Output the [x, y] coordinate of the center of the cell containing the given text.  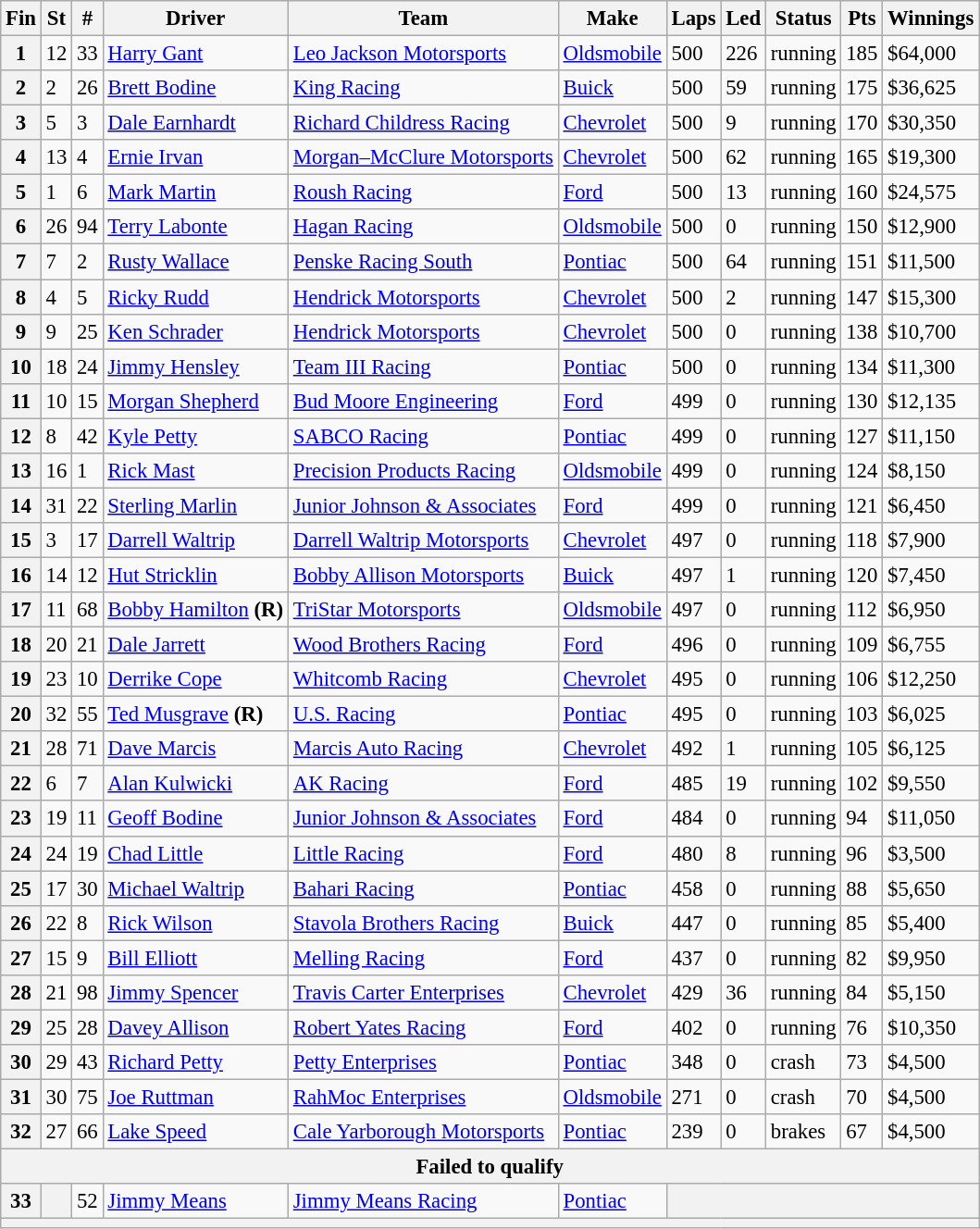
$64,000 [931, 54]
43 [87, 1062]
Leo Jackson Motorsports [423, 54]
103 [862, 714]
124 [862, 471]
Alan Kulwicki [195, 784]
$6,025 [931, 714]
$11,300 [931, 366]
Hut Stricklin [195, 575]
Dave Marcis [195, 749]
Rick Mast [195, 471]
484 [694, 819]
120 [862, 575]
73 [862, 1062]
Whitcomb Racing [423, 679]
36 [744, 993]
Failed to qualify [490, 1167]
485 [694, 784]
Fin [21, 19]
Chad Little [195, 853]
165 [862, 157]
$11,050 [931, 819]
Darrell Waltrip Motorsports [423, 540]
$7,450 [931, 575]
Joe Ruttman [195, 1097]
$8,150 [931, 471]
Derrike Cope [195, 679]
$7,900 [931, 540]
$9,950 [931, 958]
402 [694, 1027]
$9,550 [931, 784]
138 [862, 331]
$3,500 [931, 853]
$6,755 [931, 645]
Little Racing [423, 853]
70 [862, 1097]
$30,350 [931, 123]
$6,125 [931, 749]
121 [862, 505]
76 [862, 1027]
$11,500 [931, 262]
Brett Bodine [195, 88]
62 [744, 157]
$10,350 [931, 1027]
$10,700 [931, 331]
85 [862, 923]
Winnings [931, 19]
AK Racing [423, 784]
Status [803, 19]
239 [694, 1132]
$15,300 [931, 297]
Marcis Auto Racing [423, 749]
437 [694, 958]
Dale Earnhardt [195, 123]
105 [862, 749]
109 [862, 645]
82 [862, 958]
71 [87, 749]
Jimmy Means Racing [423, 1201]
Lake Speed [195, 1132]
Bahari Racing [423, 888]
59 [744, 88]
68 [87, 610]
$12,135 [931, 401]
Make [613, 19]
Driver [195, 19]
SABCO Racing [423, 436]
98 [87, 993]
66 [87, 1132]
Roush Racing [423, 192]
RahMoc Enterprises [423, 1097]
Laps [694, 19]
Precision Products Racing [423, 471]
102 [862, 784]
84 [862, 993]
Team [423, 19]
Petty Enterprises [423, 1062]
170 [862, 123]
Darrell Waltrip [195, 540]
429 [694, 993]
55 [87, 714]
$6,950 [931, 610]
Jimmy Means [195, 1201]
480 [694, 853]
112 [862, 610]
Melling Racing [423, 958]
42 [87, 436]
Jimmy Hensley [195, 366]
Sterling Marlin [195, 505]
Wood Brothers Racing [423, 645]
Richard Petty [195, 1062]
75 [87, 1097]
$19,300 [931, 157]
Ricky Rudd [195, 297]
Travis Carter Enterprises [423, 993]
Dale Jarrett [195, 645]
106 [862, 679]
Ken Schrader [195, 331]
67 [862, 1132]
Cale Yarborough Motorsports [423, 1132]
130 [862, 401]
Jimmy Spencer [195, 993]
151 [862, 262]
175 [862, 88]
Bobby Allison Motorsports [423, 575]
88 [862, 888]
Hagan Racing [423, 227]
Bud Moore Engineering [423, 401]
Mark Martin [195, 192]
Ernie Irvan [195, 157]
447 [694, 923]
$12,900 [931, 227]
Geoff Bodine [195, 819]
$36,625 [931, 88]
Harry Gant [195, 54]
$5,400 [931, 923]
Davey Allison [195, 1027]
118 [862, 540]
458 [694, 888]
348 [694, 1062]
Bill Elliott [195, 958]
Michael Waltrip [195, 888]
496 [694, 645]
492 [694, 749]
Ted Musgrave (R) [195, 714]
$6,450 [931, 505]
Kyle Petty [195, 436]
$12,250 [931, 679]
Rick Wilson [195, 923]
Pts [862, 19]
160 [862, 192]
$11,150 [931, 436]
52 [87, 1201]
185 [862, 54]
271 [694, 1097]
brakes [803, 1132]
$24,575 [931, 192]
$5,650 [931, 888]
$5,150 [931, 993]
147 [862, 297]
# [87, 19]
Terry Labonte [195, 227]
127 [862, 436]
Stavola Brothers Racing [423, 923]
150 [862, 227]
64 [744, 262]
TriStar Motorsports [423, 610]
U.S. Racing [423, 714]
Robert Yates Racing [423, 1027]
Richard Childress Racing [423, 123]
Rusty Wallace [195, 262]
134 [862, 366]
St [56, 19]
Led [744, 19]
226 [744, 54]
Morgan–McClure Motorsports [423, 157]
Morgan Shepherd [195, 401]
96 [862, 853]
Bobby Hamilton (R) [195, 610]
Penske Racing South [423, 262]
King Racing [423, 88]
Team III Racing [423, 366]
